From the cell containing the given text, extract its center point as (x, y) coordinate. 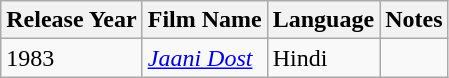
Language (323, 20)
Notes (414, 20)
Hindi (323, 58)
Jaani Dost (204, 58)
Film Name (204, 20)
Release Year (72, 20)
1983 (72, 58)
